Detect which cell encompasses the target text, then output its (x, y) center coordinate. 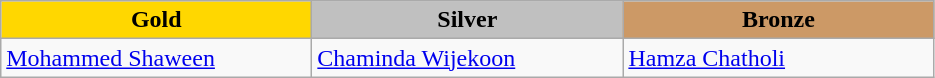
Gold (156, 20)
Bronze (778, 20)
Chaminda Wijekoon (468, 58)
Hamza Chatholi (778, 58)
Mohammed Shaween (156, 58)
Silver (468, 20)
